Locate the cell with the specified text and output its [X, Y] center coordinate. 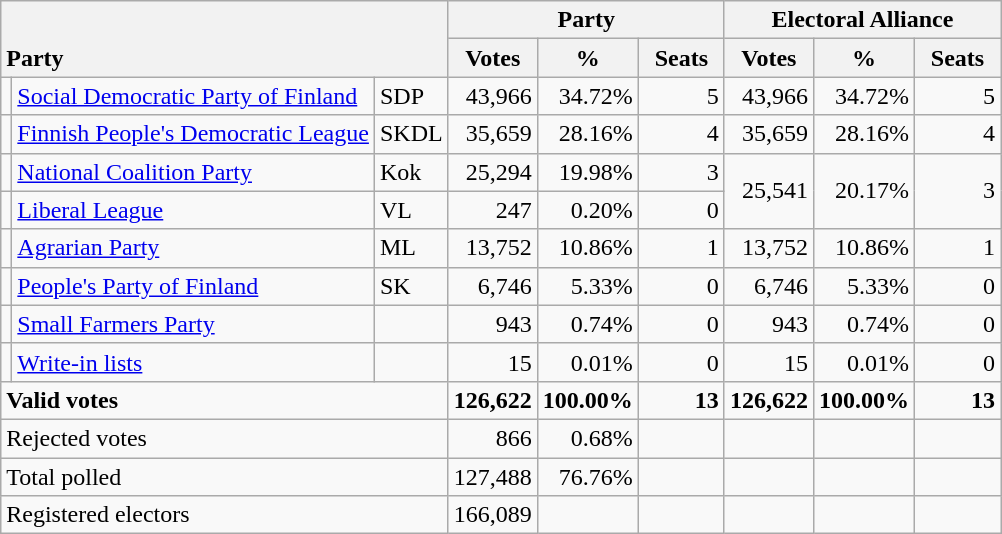
Kok [411, 172]
Finnish People's Democratic League [194, 134]
20.17% [864, 191]
866 [492, 438]
25,541 [768, 191]
Small Farmers Party [194, 324]
Write-in lists [194, 362]
166,089 [492, 515]
19.98% [588, 172]
SKDL [411, 134]
247 [492, 210]
127,488 [492, 477]
People's Party of Finland [194, 286]
SDP [411, 96]
Liberal League [194, 210]
Rejected votes [224, 438]
Valid votes [224, 400]
0.68% [588, 438]
Total polled [224, 477]
National Coalition Party [194, 172]
Social Democratic Party of Finland [194, 96]
Registered electors [224, 515]
76.76% [588, 477]
0.20% [588, 210]
25,294 [492, 172]
Agrarian Party [194, 248]
VL [411, 210]
SK [411, 286]
ML [411, 248]
Electoral Alliance [862, 20]
